Provide the [X, Y] coordinate of the cell's center where the given text is located.  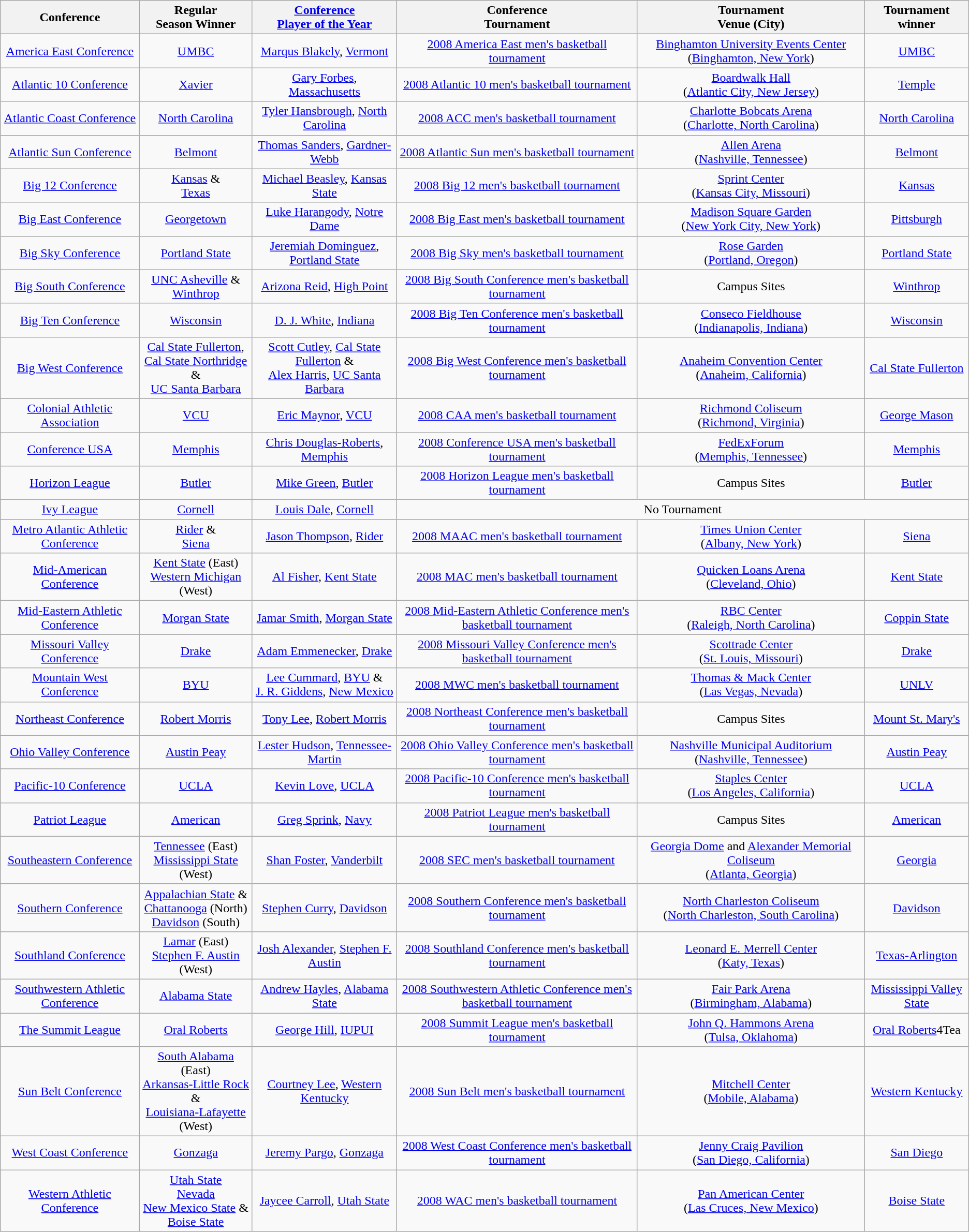
Cornell [196, 510]
Siena [916, 536]
Boardwalk Hall (Atlantic City, New Jersey) [751, 85]
Coppin State [916, 618]
Mountain West Conference [70, 685]
Winthrop [916, 287]
Big East Conference [70, 219]
Atlantic Coast Conference [70, 118]
Kansas [916, 185]
Missouri Valley Conference [70, 651]
Tyler Hansbrough, North Carolina [324, 118]
Madison Square Garden(New York City, New York) [751, 219]
North Charleston Coliseum(North Charleston, South Carolina) [751, 908]
George Hill, IUPUI [324, 1030]
2008 WAC men's basketball tournament [517, 1200]
Southland Conference [70, 955]
Times Union Center(Albany, New York) [751, 536]
2008 Patriot League men's basketball tournament [517, 820]
2008 Sun Belt men's basketball tournament [517, 1092]
Regular Season Winner [196, 18]
Thomas Sanders, Gardner-Webb [324, 152]
Andrew Hayles, Alabama State [324, 996]
2008 Ohio Valley Conference men's basketball tournament [517, 752]
John Q. Hammons Arena(Tulsa, Oklahoma) [751, 1030]
2008 Pacific-10 Conference men's basketball tournament [517, 785]
Scott Cutley, Cal State Fullerton &Alex Harris, UC Santa Barbara [324, 367]
Atlantic Sun Conference [70, 152]
2008 ACC men's basketball tournament [517, 118]
2008 Atlantic 10 men's basketball tournament [517, 85]
Stephen Curry, Davidson [324, 908]
Tournament Venue (City) [751, 18]
Atlantic 10 Conference [70, 85]
Al Fisher, Kent State [324, 577]
Kent State (East)Western Michigan (West) [196, 577]
Louis Dale, Cornell [324, 510]
Conference [70, 18]
Marqus Blakely, Vermont [324, 51]
Gonzaga [196, 1153]
Davidson [916, 908]
FedExForum(Memphis, Tennessee) [751, 449]
Xavier [196, 85]
Georgetown [196, 219]
Allen Arena(Nashville, Tennessee) [751, 152]
2008 MWC men's basketball tournament [517, 685]
Adam Emmenecker, Drake [324, 651]
Oral Roberts4Tea [916, 1030]
America East Conference [70, 51]
No Tournament [682, 510]
Mid-American Conference [70, 577]
VCU [196, 415]
Jamar Smith, Morgan State [324, 618]
Arizona Reid, High Point [324, 287]
Big 12 Conference [70, 185]
Ohio Valley Conference [70, 752]
Sun Belt Conference [70, 1092]
Big South Conference [70, 287]
Anaheim Convention Center(Anaheim, California) [751, 367]
Jeremy Pargo, Gonzaga [324, 1153]
2008 Big Sky men's basketball tournament [517, 253]
Southern Conference [70, 908]
Pacific-10 Conference [70, 785]
2008 MAAC men's basketball tournament [517, 536]
Southeastern Conference [70, 860]
Patriot League [70, 820]
Alabama State [196, 996]
Cal State Fullerton [916, 367]
Thomas & Mack Center(Las Vegas, Nevada) [751, 685]
Jason Thompson, Rider [324, 536]
UNLV [916, 685]
Scottrade Center(St. Louis, Missouri) [751, 651]
Georgia [916, 860]
Gary Forbes, Massachusetts [324, 85]
Big Sky Conference [70, 253]
2008 SEC men's basketball tournament [517, 860]
Ivy League [70, 510]
2008 Big East men's basketball tournament [517, 219]
The Summit League [70, 1030]
George Mason [916, 415]
Courtney Lee, Western Kentucky [324, 1092]
2008 Summit League men's basketball tournament [517, 1030]
Quicken Loans Arena(Cleveland, Ohio) [751, 577]
2008 Atlantic Sun men's basketball tournament [517, 152]
BYU [196, 685]
Western Athletic Conference [70, 1200]
RBC Center(Raleigh, North Carolina) [751, 618]
Colonial Athletic Association [70, 415]
Mississippi Valley State [916, 996]
Eric Maynor, VCU [324, 415]
Morgan State [196, 618]
Richmond Coliseum(Richmond, Virginia) [751, 415]
2008 Big 12 men's basketball tournament [517, 185]
2008 MAC men's basketball tournament [517, 577]
Mount St. Mary's [916, 718]
UNC Asheville &Winthrop [196, 287]
Big Ten Conference [70, 320]
2008 Southwestern Athletic Conference men's basketball tournament [517, 996]
Oral Roberts [196, 1030]
Metro Atlantic Athletic Conference [70, 536]
Rose Garden(Portland, Oregon) [751, 253]
Greg Sprink, Navy [324, 820]
Fair Park Arena(Birmingham, Alabama) [751, 996]
South Alabama (East)Arkansas-Little Rock &Louisiana-Lafayette (West) [196, 1092]
Jenny Craig Pavilion(San Diego, California) [751, 1153]
Shan Foster, Vanderbilt [324, 860]
2008 Northeast Conference men's basketball tournament [517, 718]
Tournament winner [916, 18]
Cal State Fullerton,Cal State Northridge &UC Santa Barbara [196, 367]
Pittsburgh [916, 219]
Temple [916, 85]
Sprint Center(Kansas City, Missouri) [751, 185]
Nashville Municipal Auditorium(Nashville, Tennessee) [751, 752]
2008 Mid-Eastern Athletic Conference men's basketball tournament [517, 618]
D. J. White, Indiana [324, 320]
Binghamton University Events Center (Binghamton, New York) [751, 51]
Western Kentucky [916, 1092]
Conference USA [70, 449]
Robert Morris [196, 718]
Lester Hudson, Tennessee-Martin [324, 752]
Boise State [916, 1200]
Staples Center(Los Angeles, California) [751, 785]
Kent State [916, 577]
Lee Cummard, BYU &J. R. Giddens, New Mexico [324, 685]
San Diego [916, 1153]
Mike Green, Butler [324, 483]
Pan American Center(Las Cruces, New Mexico) [751, 1200]
2008 Big Ten Conference men's basketball tournament [517, 320]
Georgia Dome and Alexander Memorial Coliseum(Atlanta, Georgia) [751, 860]
2008 America East men's basketball tournament [517, 51]
Lamar (East)Stephen F. Austin (West) [196, 955]
Chris Douglas-Roberts, Memphis [324, 449]
Horizon League [70, 483]
West Coast Conference [70, 1153]
Michael Beasley, Kansas State [324, 185]
Rider &Siena [196, 536]
Jaycee Carroll, Utah State [324, 1200]
Tennessee (East)Mississippi State (West) [196, 860]
2008 Big West Conference men's basketball tournament [517, 367]
Kansas &Texas [196, 185]
Big West Conference [70, 367]
Texas-Arlington [916, 955]
Mid-Eastern Athletic Conference [70, 618]
Utah StateNevadaNew Mexico State &Boise State [196, 1200]
Conference Player of the Year [324, 18]
Southwestern Athletic Conference [70, 996]
Josh Alexander, Stephen F. Austin [324, 955]
Northeast Conference [70, 718]
Leonard E. Merrell Center(Katy, Texas) [751, 955]
2008 CAA men's basketball tournament [517, 415]
Conseco Fieldhouse(Indianapolis, Indiana) [751, 320]
Mitchell Center(Mobile, Alabama) [751, 1092]
2008 Southern Conference men's basketball tournament [517, 908]
2008 Missouri Valley Conference men's basketball tournament [517, 651]
2008 Big South Conference men's basketball tournament [517, 287]
2008 Horizon League men's basketball tournament [517, 483]
2008 Southland Conference men's basketball tournament [517, 955]
Conference Tournament [517, 18]
2008 Conference USA men's basketball tournament [517, 449]
Jeremiah Dominguez, Portland State [324, 253]
2008 West Coast Conference men's basketball tournament [517, 1153]
Appalachian State &Chattanooga (North)Davidson (South) [196, 908]
Tony Lee, Robert Morris [324, 718]
Kevin Love, UCLA [324, 785]
Charlotte Bobcats Arena(Charlotte, North Carolina) [751, 118]
Luke Harangody, Notre Dame [324, 219]
